Scan for the cell matching the given text and deliver its (x, y) coordinate at center. 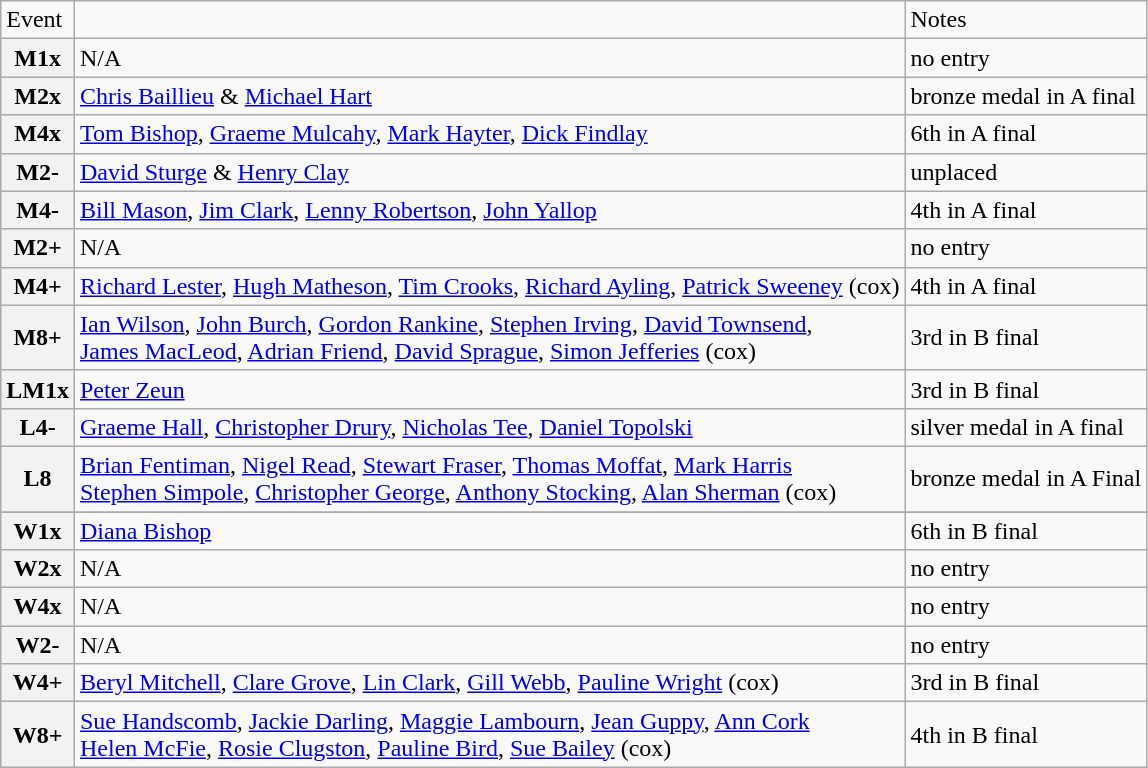
Brian Fentiman, Nigel Read, Stewart Fraser, Thomas Moffat, Mark Harris Stephen Simpole, Christopher George, Anthony Stocking, Alan Sherman (cox) (489, 478)
M4- (38, 210)
Beryl Mitchell, Clare Grove, Lin Clark, Gill Webb, Pauline Wright (cox) (489, 683)
Notes (1026, 20)
Diana Bishop (489, 531)
Chris Baillieu & Michael Hart (489, 96)
L4- (38, 427)
M2+ (38, 248)
M4+ (38, 286)
bronze medal in A final (1026, 96)
W2- (38, 645)
W4+ (38, 683)
Sue Handscomb, Jackie Darling, Maggie Lambourn, Jean Guppy, Ann Cork Helen McFie, Rosie Clugston, Pauline Bird, Sue Bailey (cox) (489, 734)
M4x (38, 134)
M2x (38, 96)
LM1x (38, 389)
silver medal in A final (1026, 427)
unplaced (1026, 172)
W1x (38, 531)
W2x (38, 569)
Ian Wilson, John Burch, Gordon Rankine, Stephen Irving, David Townsend, James MacLeod, Adrian Friend, David Sprague, Simon Jefferies (cox) (489, 338)
Richard Lester, Hugh Matheson, Tim Crooks, Richard Ayling, Patrick Sweeney (cox) (489, 286)
bronze medal in A Final (1026, 478)
L8 (38, 478)
Tom Bishop, Graeme Mulcahy, Mark Hayter, Dick Findlay (489, 134)
W4x (38, 607)
M2- (38, 172)
Event (38, 20)
6th in B final (1026, 531)
M1x (38, 58)
Graeme Hall, Christopher Drury, Nicholas Tee, Daniel Topolski (489, 427)
M8+ (38, 338)
6th in A final (1026, 134)
David Sturge & Henry Clay (489, 172)
W8+ (38, 734)
Bill Mason, Jim Clark, Lenny Robertson, John Yallop (489, 210)
Peter Zeun (489, 389)
4th in B final (1026, 734)
